Search for the cell housing the specified text and yield its (X, Y) center coordinate. 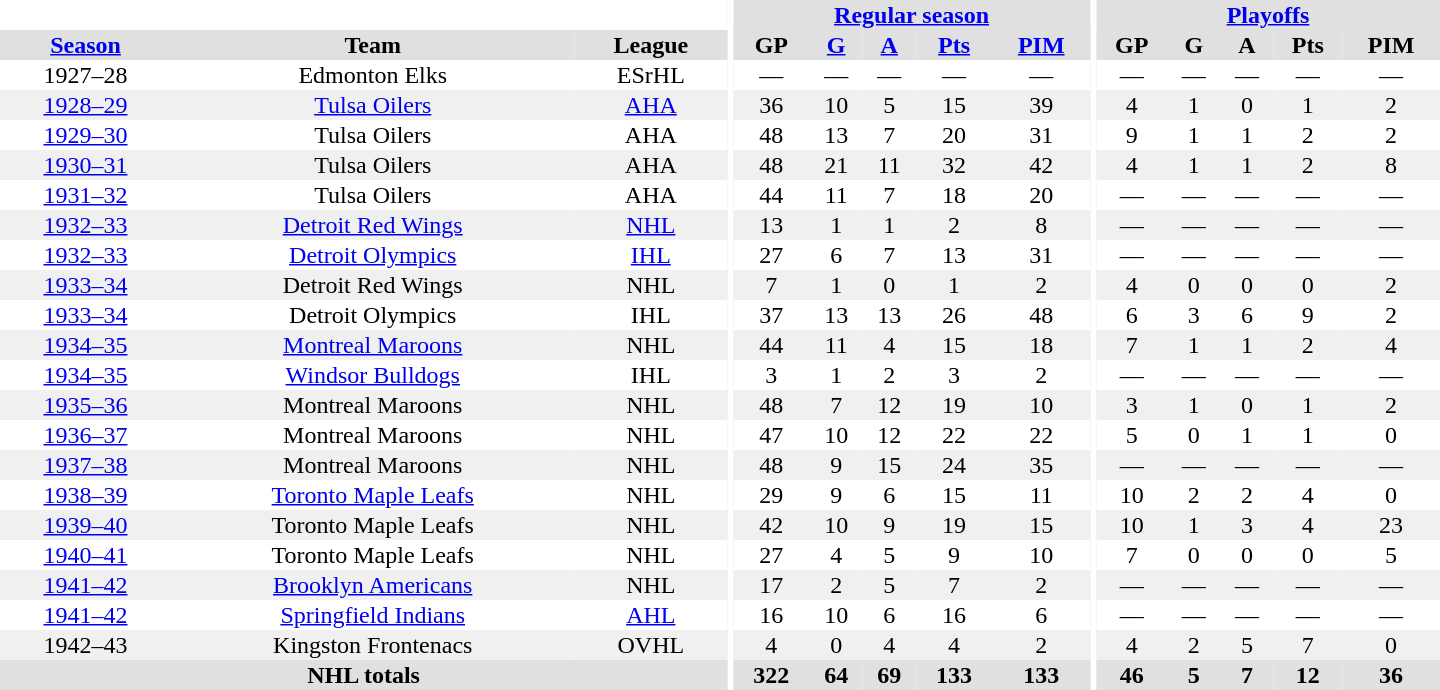
32 (954, 165)
26 (954, 315)
17 (772, 585)
1927–28 (86, 75)
29 (772, 495)
1928–29 (86, 105)
37 (772, 315)
322 (772, 675)
69 (890, 675)
1930–31 (86, 165)
OVHL (650, 645)
39 (1041, 105)
47 (772, 435)
Regular season (912, 15)
24 (954, 465)
46 (1132, 675)
Team (372, 45)
23 (1391, 525)
Kingston Frontenacs (372, 645)
21 (836, 165)
1937–38 (86, 465)
Edmonton Elks (372, 75)
1938–39 (86, 495)
1942–43 (86, 645)
Season (86, 45)
Windsor Bulldogs (372, 375)
ESrHL (650, 75)
64 (836, 675)
Playoffs (1268, 15)
Brooklyn Americans (372, 585)
NHL totals (364, 675)
1939–40 (86, 525)
Springfield Indians (372, 615)
1940–41 (86, 555)
1936–37 (86, 435)
1935–36 (86, 405)
35 (1041, 465)
1931–32 (86, 195)
1929–30 (86, 135)
League (650, 45)
AHL (650, 615)
